Capture the cell that displays the provided text and extract its (X, Y) central coordinate. 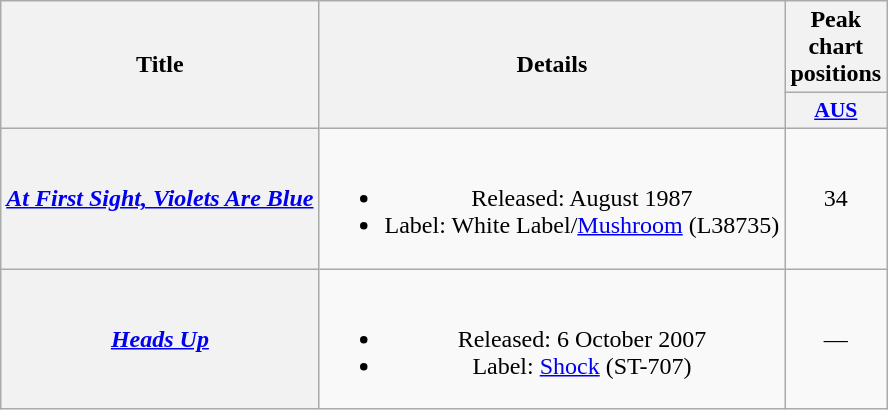
34 (836, 198)
Details (552, 65)
Heads Up (160, 338)
— (836, 338)
At First Sight, Violets Are Blue (160, 198)
Released: 6 October 2007Label: Shock (ST-707) (552, 338)
Title (160, 65)
AUS (836, 111)
Peak chart positions (836, 47)
Released: August 1987Label: White Label/Mushroom (L38735) (552, 198)
